Extract the [x, y] coordinate from the center of the cell holding the provided text.  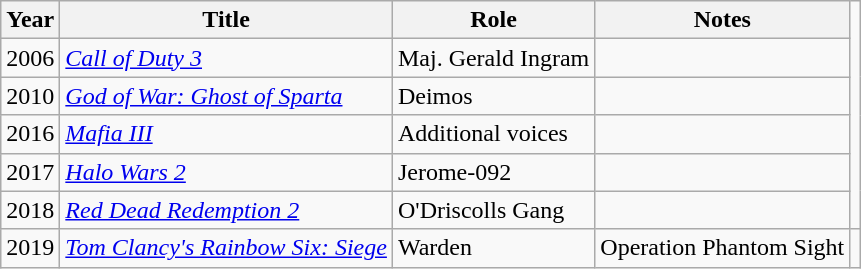
Title [226, 20]
Operation Phantom Sight [722, 248]
Tom Clancy's Rainbow Six: Siege [226, 248]
Notes [722, 20]
2019 [30, 248]
Deimos [493, 96]
Warden [493, 248]
Jerome-092 [493, 172]
Year [30, 20]
2016 [30, 134]
O'Driscolls Gang [493, 210]
2006 [30, 58]
Red Dead Redemption 2 [226, 210]
Call of Duty 3 [226, 58]
Mafia III [226, 134]
2010 [30, 96]
Halo Wars 2 [226, 172]
2017 [30, 172]
Maj. Gerald Ingram [493, 58]
Additional voices [493, 134]
Role [493, 20]
God of War: Ghost of Sparta [226, 96]
2018 [30, 210]
